Scan for the cell matching the given text and deliver its (X, Y) coordinate at center. 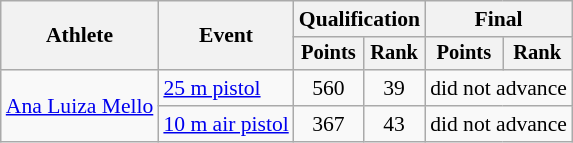
Final (498, 19)
367 (328, 124)
Qualification (360, 19)
25 m pistol (226, 88)
39 (394, 88)
560 (328, 88)
43 (394, 124)
Athlete (80, 36)
10 m air pistol (226, 124)
Ana Luiza Mello (80, 106)
Event (226, 36)
